From the cell containing the given text, extract its center point as (X, Y) coordinate. 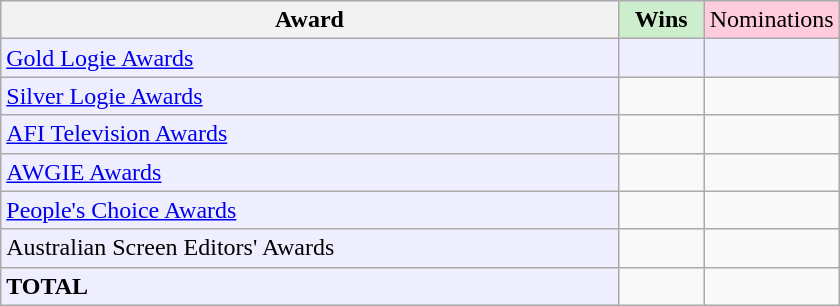
TOTAL (310, 286)
AWGIE Awards (310, 172)
Wins (661, 20)
Australian Screen Editors' Awards (310, 248)
People's Choice Awards (310, 210)
AFI Television Awards (310, 134)
Nominations (772, 20)
Gold Logie Awards (310, 58)
Award (310, 20)
Silver Logie Awards (310, 96)
